From the cell containing the given text, extract its center point as (X, Y) coordinate. 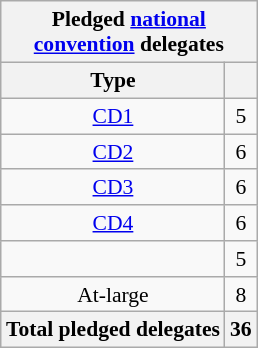
CD1 (113, 116)
Total pledged delegates (113, 330)
At-large (113, 294)
CD3 (113, 187)
CD2 (113, 152)
8 (241, 294)
Pledged nationalconvention delegates (129, 32)
Type (113, 80)
CD4 (113, 223)
36 (241, 330)
